Search for the cell housing the specified text and yield its (x, y) center coordinate. 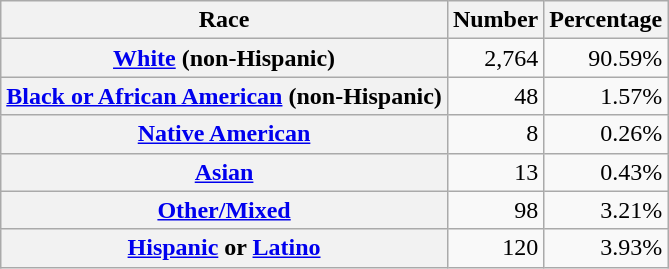
3.93% (606, 248)
Race (224, 20)
0.26% (606, 134)
Hispanic or Latino (224, 248)
Black or African American (non-Hispanic) (224, 96)
98 (495, 210)
13 (495, 172)
Asian (224, 172)
1.57% (606, 96)
Other/Mixed (224, 210)
3.21% (606, 210)
90.59% (606, 58)
Native American (224, 134)
8 (495, 134)
2,764 (495, 58)
White (non-Hispanic) (224, 58)
0.43% (606, 172)
48 (495, 96)
Number (495, 20)
Percentage (606, 20)
120 (495, 248)
